Find where the given text appears and provide that cell's center as (X, Y) coordinate. 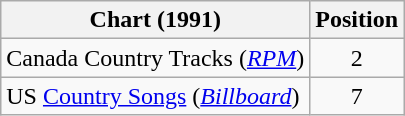
7 (357, 96)
US Country Songs (Billboard) (156, 96)
Canada Country Tracks (RPM) (156, 58)
Chart (1991) (156, 20)
Position (357, 20)
2 (357, 58)
